Output the (x, y) coordinate of the center of the cell containing the given text.  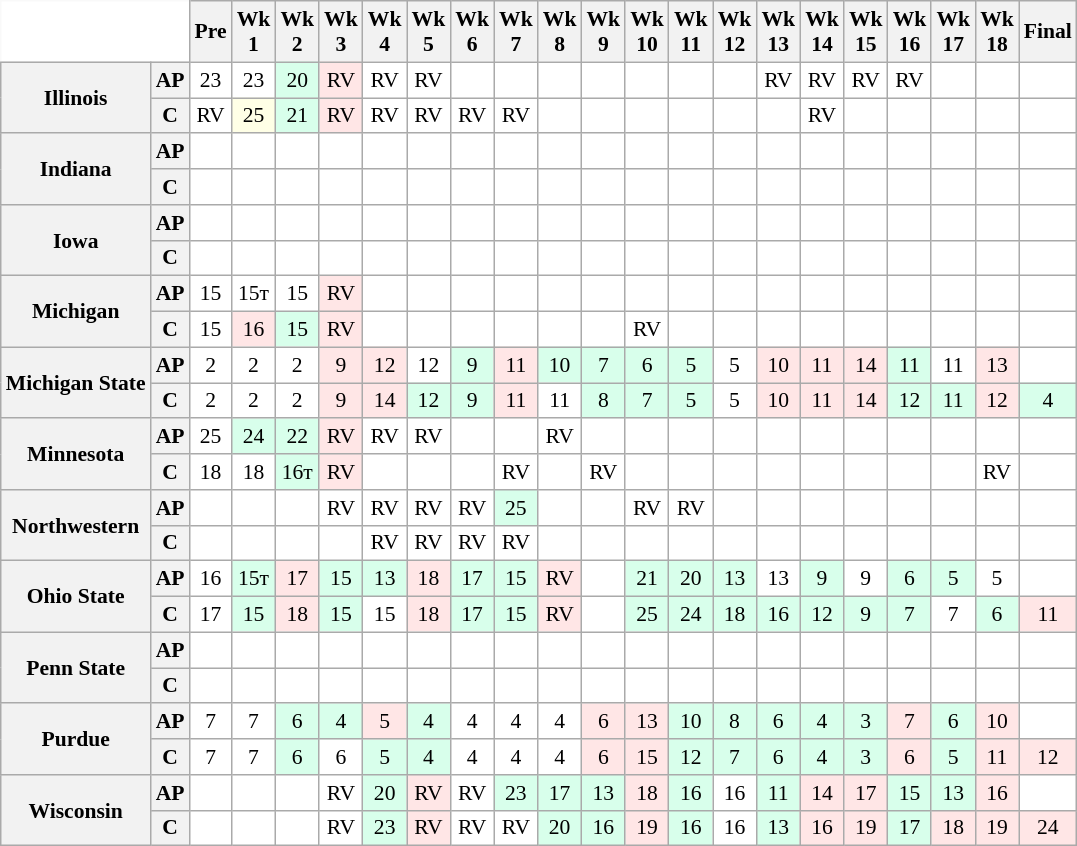
Indiana (76, 170)
Wk13 (778, 32)
Wk17 (953, 32)
Wk12 (735, 32)
Wk14 (822, 32)
Minnesota (76, 454)
Wk15 (866, 32)
Purdue (76, 740)
Michigan (76, 312)
Ohio State (76, 596)
Michigan State (76, 382)
Wk9 (603, 32)
Penn State (76, 668)
Wisconsin (76, 810)
Wk16 (910, 32)
Wk6 (472, 32)
Northwestern (76, 526)
Wk18 (997, 32)
22 (297, 437)
Wk2 (297, 32)
Wk3 (341, 32)
Iowa (76, 240)
Pre (210, 32)
Wk7 (516, 32)
Wk10 (647, 32)
Illinois (76, 98)
Wk8 (560, 32)
Wk4 (385, 32)
Wk1 (254, 32)
Final (1048, 32)
Wk11 (691, 32)
Wk5 (429, 32)
16т (297, 472)
